Determine the [x, y] coordinate at the center of the cell enclosing the given text.  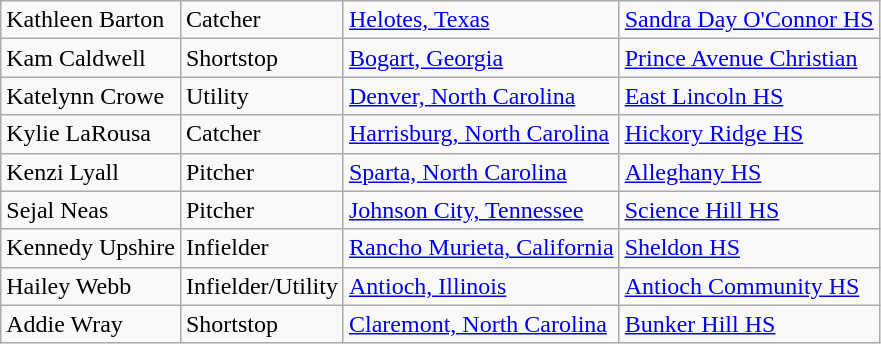
Alleghany HS [749, 172]
Infielder/Utility [262, 286]
Infielder [262, 248]
Sandra Day O'Connor HS [749, 20]
Johnson City, Tennessee [481, 210]
Helotes, Texas [481, 20]
Bunker Hill HS [749, 324]
Sparta, North Carolina [481, 172]
Antioch, Illinois [481, 286]
East Lincoln HS [749, 96]
Bogart, Georgia [481, 58]
Sejal Neas [91, 210]
Utility [262, 96]
Prince Avenue Christian [749, 58]
Kathleen Barton [91, 20]
Denver, North Carolina [481, 96]
Antioch Community HS [749, 286]
Science Hill HS [749, 210]
Kam Caldwell [91, 58]
Rancho Murieta, California [481, 248]
Kenzi Lyall [91, 172]
Kennedy Upshire [91, 248]
Katelynn Crowe [91, 96]
Sheldon HS [749, 248]
Hailey Webb [91, 286]
Harrisburg, North Carolina [481, 134]
Claremont, North Carolina [481, 324]
Addie Wray [91, 324]
Hickory Ridge HS [749, 134]
Kylie LaRousa [91, 134]
